Return (x, y) of the center of cell containing provided text 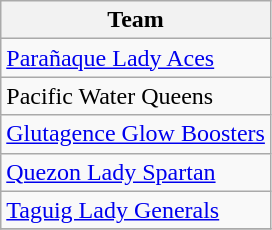
Quezon Lady Spartan (136, 172)
Parañaque Lady Aces (136, 58)
Pacific Water Queens (136, 96)
Taguig Lady Generals (136, 210)
Glutagence Glow Boosters (136, 134)
Team (136, 20)
